Detect which cell encompasses the target text, then output its [X, Y] center coordinate. 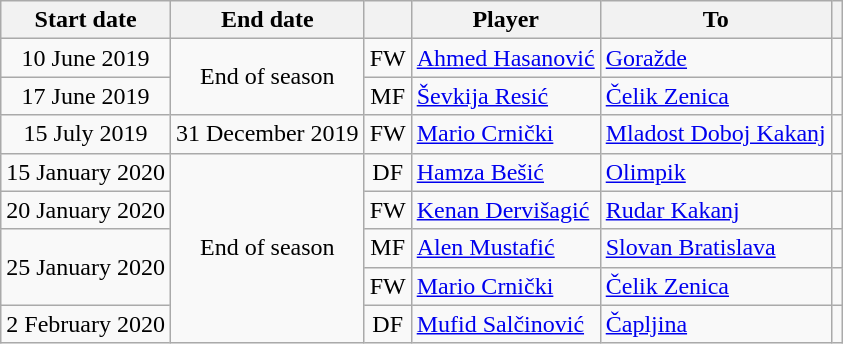
Kenan Dervišagić [506, 210]
Goražde [716, 58]
10 June 2019 [86, 58]
Player [506, 20]
Ševkija Resić [506, 96]
17 June 2019 [86, 96]
25 January 2020 [86, 267]
Slovan Bratislava [716, 248]
To [716, 20]
Čapljina [716, 324]
Rudar Kakanj [716, 210]
Alen Mustafić [506, 248]
15 January 2020 [86, 172]
Mufid Salčinović [506, 324]
Hamza Bešić [506, 172]
End date [267, 20]
20 January 2020 [86, 210]
2 February 2020 [86, 324]
15 July 2019 [86, 134]
31 December 2019 [267, 134]
Start date [86, 20]
Olimpik [716, 172]
Ahmed Hasanović [506, 58]
Mladost Doboj Kakanj [716, 134]
